Search for the cell housing the specified text and yield its (X, Y) center coordinate. 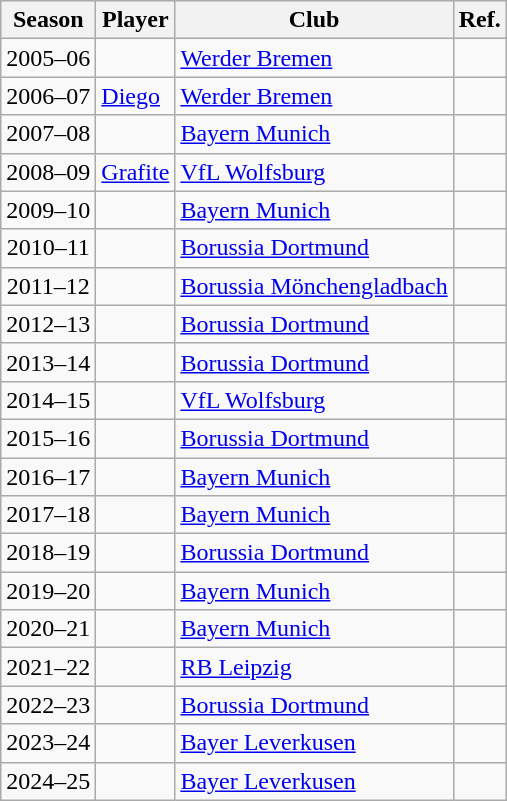
2014–15 (48, 400)
2024–25 (48, 781)
Diego (136, 96)
Club (314, 20)
Ref. (480, 20)
Grafite (136, 172)
Player (136, 20)
2016–17 (48, 477)
RB Leipzig (314, 667)
2009–10 (48, 210)
2015–16 (48, 438)
Season (48, 20)
2018–19 (48, 553)
2023–24 (48, 743)
2010–11 (48, 248)
2017–18 (48, 515)
2019–20 (48, 591)
2013–14 (48, 362)
Borussia Mönchengladbach (314, 286)
2021–22 (48, 667)
2007–08 (48, 134)
2012–13 (48, 324)
2020–21 (48, 629)
2008–09 (48, 172)
2022–23 (48, 705)
2011–12 (48, 286)
2006–07 (48, 96)
2005–06 (48, 58)
